Locate the cell with the specified text and output its [x, y] center coordinate. 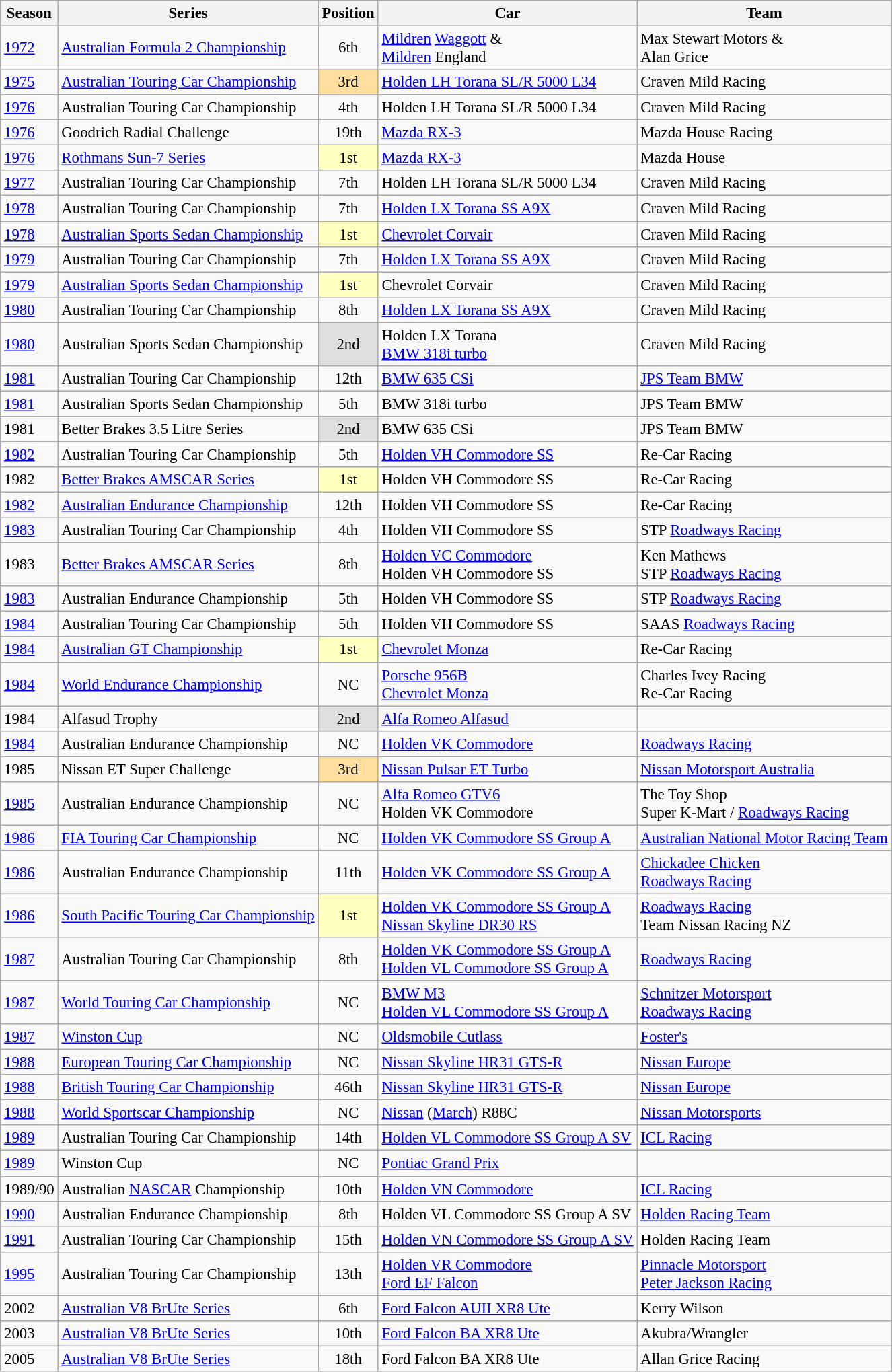
Rothmans Sun-7 Series [188, 158]
Allan Grice Racing [764, 1359]
World Sportscar Championship [188, 1113]
BMW 318i turbo [507, 404]
British Touring Car Championship [188, 1087]
Nissan Motorsport Australia [764, 769]
Kerry Wilson [764, 1308]
11th [348, 872]
World Endurance Championship [188, 684]
2003 [30, 1334]
Ford Falcon AUII XR8 Ute [507, 1308]
14th [348, 1138]
Holden VN Commodore SS Group A SV [507, 1239]
Roadways RacingTeam Nissan Racing NZ [764, 915]
1995 [30, 1273]
Max Stewart Motors & Alan Grice [764, 48]
World Touring Car Championship [188, 1003]
1977 [30, 184]
18th [348, 1359]
Mazda House Racing [764, 133]
13th [348, 1273]
Nissan Motorsports [764, 1113]
Oldsmobile Cutlass [507, 1037]
BMW M3Holden VL Commodore SS Group A [507, 1003]
Holden LX ToranaBMW 318i turbo [507, 345]
Australian NASCAR Championship [188, 1189]
Australian GT Championship [188, 650]
Australian Formula 2 Championship [188, 48]
Car [507, 13]
1989/90 [30, 1189]
Holden VK Commodore SS Group AHolden VL Commodore SS Group A [507, 960]
The Toy ShopSuper K-Mart / Roadways Racing [764, 803]
Porsche 956B Chevrolet Monza [507, 684]
1972 [30, 48]
Holden VC Commodore Holden VH Commodore SS [507, 565]
Akubra/Wrangler [764, 1334]
Series [188, 13]
Mildren Waggott & Mildren England [507, 48]
Nissan ET Super Challenge [188, 769]
2002 [30, 1308]
1990 [30, 1214]
European Touring Car Championship [188, 1062]
Holden VK Commodore [507, 744]
Schnitzer MotorsportRoadways Racing [764, 1003]
Australian National Motor Racing Team [764, 838]
SAAS Roadways Racing [764, 624]
Charles Ivey Racing Re-Car Racing [764, 684]
Mazda House [764, 158]
19th [348, 133]
Nissan Pulsar ET Turbo [507, 769]
1991 [30, 1239]
Season [30, 13]
2005 [30, 1359]
Ken Mathews STP Roadways Racing [764, 565]
Holden VR CommodoreFord EF Falcon [507, 1273]
Pontiac Grand Prix [507, 1163]
1975 [30, 82]
Foster's [764, 1037]
FIA Touring Car Championship [188, 838]
Goodrich Radial Challenge [188, 133]
15th [348, 1239]
46th [348, 1087]
Holden VN Commodore [507, 1189]
Nissan (March) R88C [507, 1113]
Alfa Romeo Alfasud [507, 719]
Alfa Romeo GTV6Holden VK Commodore [507, 803]
Chickadee ChickenRoadways Racing [764, 872]
Chevrolet Monza [507, 650]
Holden VK Commodore SS Group ANissan Skyline DR30 RS [507, 915]
Pinnacle MotorsportPeter Jackson Racing [764, 1273]
Alfasud Trophy [188, 719]
Better Brakes 3.5 Litre Series [188, 429]
South Pacific Touring Car Championship [188, 915]
Team [764, 13]
Position [348, 13]
